Capture the cell that displays the provided text and extract its (X, Y) central coordinate. 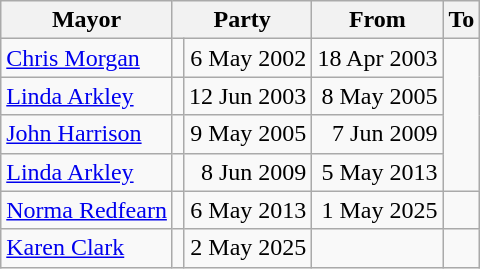
Norma Redfearn (87, 210)
9 May 2005 (247, 134)
6 May 2002 (247, 58)
Chris Morgan (87, 58)
Mayor (87, 20)
7 Jun 2009 (378, 134)
6 May 2013 (247, 210)
5 May 2013 (378, 172)
Party (242, 20)
8 Jun 2009 (247, 172)
12 Jun 2003 (247, 96)
To (462, 20)
1 May 2025 (378, 210)
From (378, 20)
Karen Clark (87, 248)
John Harrison (87, 134)
18 Apr 2003 (378, 58)
2 May 2025 (247, 248)
8 May 2005 (378, 96)
